Extract the (x, y) coordinate from the center of the cell holding the provided text.  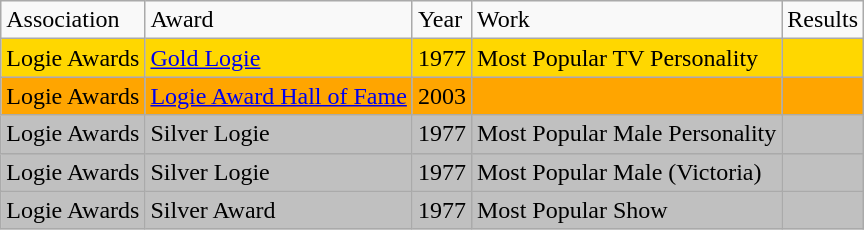
Results (823, 20)
Silver Award (278, 210)
Most Popular Male Personality (626, 134)
Most Popular TV Personality (626, 58)
Year (442, 20)
Work (626, 20)
Logie Award Hall of Fame (278, 96)
2003 (442, 96)
Most Popular Male (Victoria) (626, 172)
Most Popular Show (626, 210)
Association (73, 20)
Award (278, 20)
Gold Logie (278, 58)
